Return the (x, y) coordinate for the center point of the cell that contains the specified text.  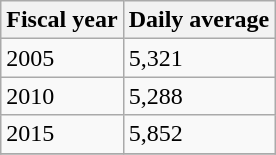
2015 (62, 134)
5,288 (199, 96)
2010 (62, 96)
5,321 (199, 58)
2005 (62, 58)
Fiscal year (62, 20)
5,852 (199, 134)
Daily average (199, 20)
